Output the (x, y) coordinate of the center of the cell containing the given text.  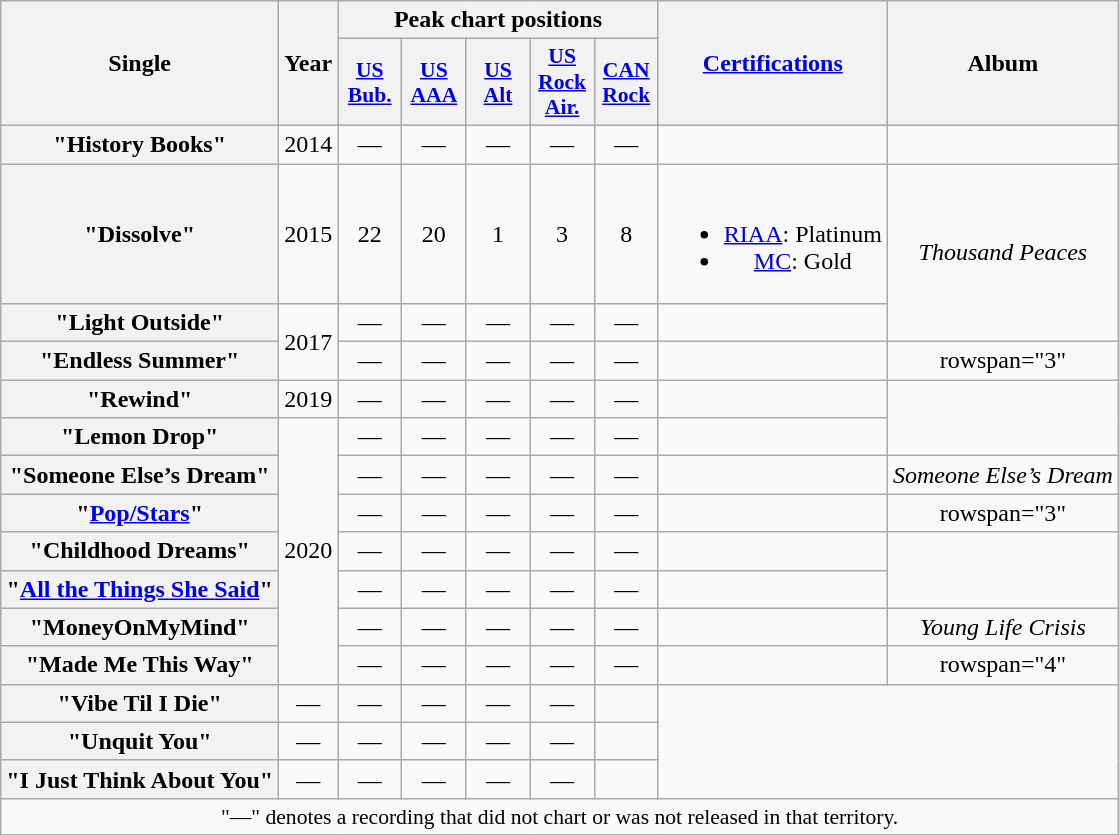
"Dissolve" (140, 234)
22 (370, 234)
Certifications (772, 64)
1 (498, 234)
"Someone Else’s Dream" (140, 475)
8 (626, 234)
USRockAir. (562, 82)
"Endless Summer" (140, 361)
Album (1002, 64)
Thousand Peaces (1002, 253)
rowspan="4" (1002, 665)
Peak chart positions (498, 20)
USAAA (434, 82)
USAlt (498, 82)
"Lemon Drop" (140, 437)
"Made Me This Way" (140, 665)
2017 (308, 342)
"I Just Think About You" (140, 779)
Someone Else’s Dream (1002, 475)
Single (140, 64)
"—" denotes a recording that did not chart or was not released in that territory. (560, 816)
RIAA: PlatinumMC: Gold (772, 234)
2019 (308, 399)
"Light Outside" (140, 323)
"Rewind" (140, 399)
"Childhood Dreams" (140, 551)
USBub. (370, 82)
3 (562, 234)
CANRock (626, 82)
Year (308, 64)
20 (434, 234)
"History Books" (140, 144)
"Vibe Til I Die" (140, 703)
Young Life Crisis (1002, 627)
"All the Things She Said" (140, 589)
"Unquit You" (140, 741)
"MoneyOnMyMind" (140, 627)
2014 (308, 144)
2015 (308, 234)
"Pop/Stars" (140, 513)
2020 (308, 551)
